Scan for the cell matching the given text and deliver its [x, y] coordinate at center. 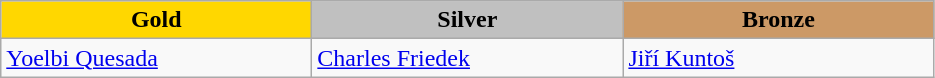
Charles Friedek [468, 58]
Bronze [778, 20]
Jiří Kuntoš [778, 58]
Silver [468, 20]
Yoelbi Quesada [156, 58]
Gold [156, 20]
